Scan for the cell matching the given text and deliver its [X, Y] coordinate at center. 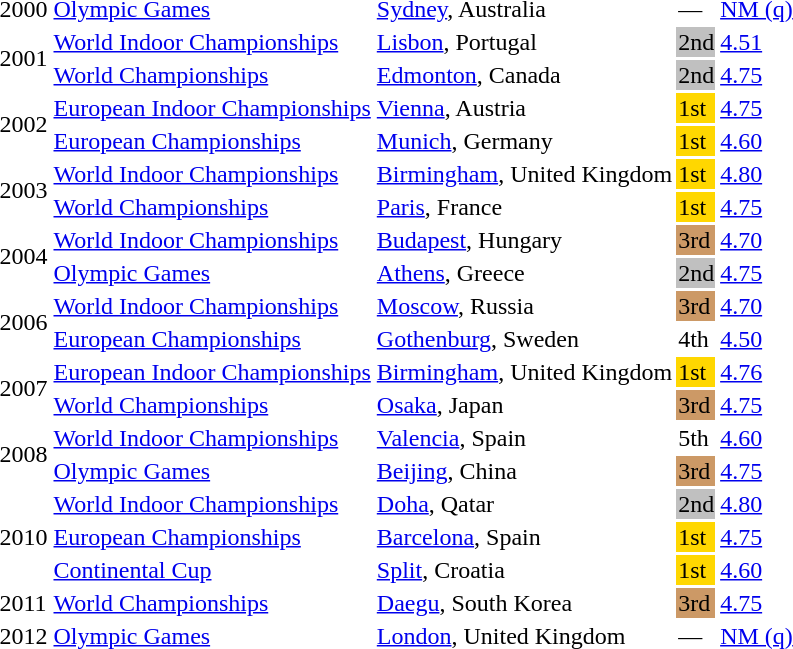
Edmonton, Canada [524, 75]
Lisbon, Portugal [524, 42]
Doha, Qatar [524, 504]
Split, Croatia [524, 570]
Continental Cup [212, 570]
Moscow, Russia [524, 306]
Valencia, Spain [524, 438]
Beijing, China [524, 471]
Budapest, Hungary [524, 240]
Paris, France [524, 207]
4th [696, 339]
5th [696, 438]
Osaka, Japan [524, 405]
Barcelona, Spain [524, 537]
Gothenburg, Sweden [524, 339]
Daegu, South Korea [524, 603]
Vienna, Austria [524, 108]
Athens, Greece [524, 273]
Munich, Germany [524, 141]
